Locate the cell with the specified text and output its [X, Y] center coordinate. 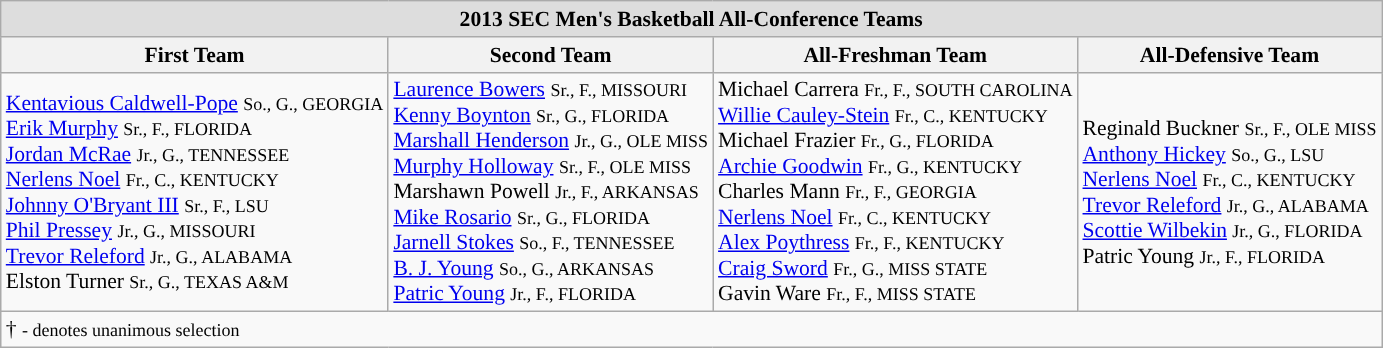
2013 SEC Men's Basketball All-Conference Teams [692, 19]
All-Defensive Team [1229, 55]
All-Freshman Team [895, 55]
Second Team [550, 55]
First Team [195, 55]
† - denotes unanimous selection [692, 330]
